Extract the [x, y] coordinate from the center of the cell holding the provided text.  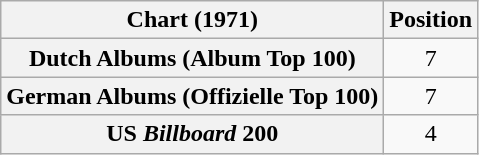
US Billboard 200 [192, 134]
4 [431, 134]
Dutch Albums (Album Top 100) [192, 58]
Chart (1971) [192, 20]
German Albums (Offizielle Top 100) [192, 96]
Position [431, 20]
